Return the (X, Y) coordinate for the center point of the cell that contains the specified text.  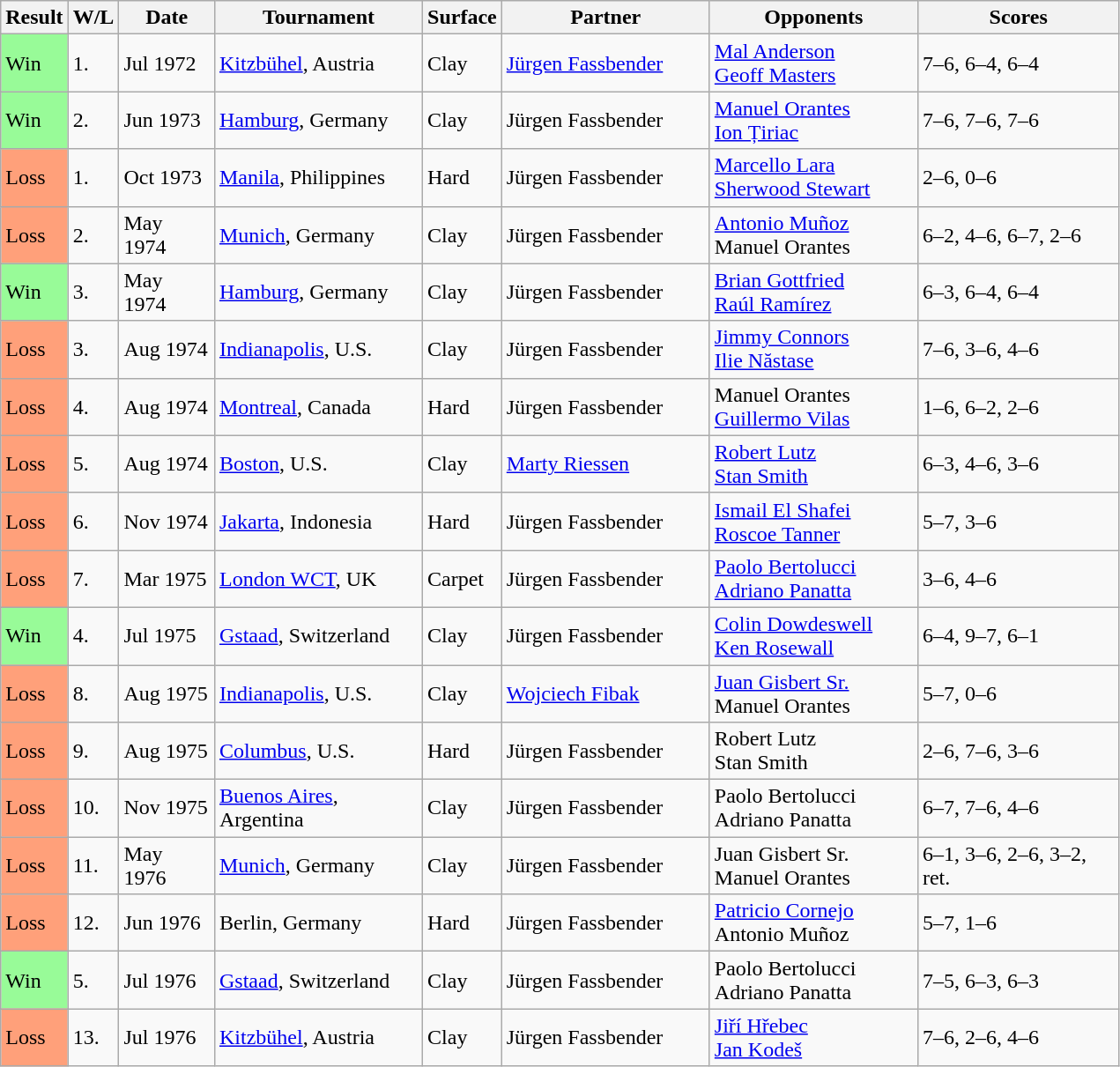
Marty Riessen (605, 463)
Surface (463, 18)
Colin Dowdeswell Ken Rosewall (813, 636)
12. (93, 923)
Manuel Orantes Ion Țiriac (813, 120)
1–6, 6–2, 2–6 (1019, 407)
5–7, 0–6 (1019, 693)
Marcello Lara Sherwood Stewart (813, 178)
London WCT, UK (318, 578)
13. (93, 1038)
6. (93, 522)
Montreal, Canada (318, 407)
Manila, Philippines (318, 178)
Columbus, U.S. (318, 751)
Buenos Aires, Argentina (318, 809)
Jul 1975 (167, 636)
Manuel Orantes Guillermo Vilas (813, 407)
6–1, 3–6, 2–6, 3–2, ret. (1019, 865)
Result (34, 18)
Partner (605, 18)
Jimmy Connors Ilie Năstase (813, 349)
Boston, U.S. (318, 463)
Carpet (463, 578)
2–6, 0–6 (1019, 178)
5–7, 1–6 (1019, 923)
11. (93, 865)
Ismail El Shafei Roscoe Tanner (813, 522)
Nov 1975 (167, 809)
W/L (93, 18)
7–6, 2–6, 4–6 (1019, 1038)
Jiří Hřebec Jan Kodeš (813, 1038)
6–7, 7–6, 4–6 (1019, 809)
5–7, 3–6 (1019, 522)
7–6, 6–4, 6–4 (1019, 63)
Jul 1972 (167, 63)
Berlin, Germany (318, 923)
10. (93, 809)
7–5, 6–3, 6–3 (1019, 980)
6–2, 4–6, 6–7, 2–6 (1019, 234)
Wojciech Fibak (605, 693)
8. (93, 693)
Mar 1975 (167, 578)
2–6, 7–6, 3–6 (1019, 751)
7–6, 7–6, 7–6 (1019, 120)
6–3, 4–6, 3–6 (1019, 463)
6–4, 9–7, 6–1 (1019, 636)
Patricio Cornejo Antonio Muñoz (813, 923)
9. (93, 751)
Jun 1976 (167, 923)
Scores (1019, 18)
Nov 1974 (167, 522)
Antonio Muñoz Manuel Orantes (813, 234)
Jakarta, Indonesia (318, 522)
Opponents (813, 18)
Mal Anderson Geoff Masters (813, 63)
Oct 1973 (167, 178)
Jun 1973 (167, 120)
6–3, 6–4, 6–4 (1019, 293)
Tournament (318, 18)
7. (93, 578)
May 1976 (167, 865)
Brian Gottfried Raúl Ramírez (813, 293)
Date (167, 18)
7–6, 3–6, 4–6 (1019, 349)
3–6, 4–6 (1019, 578)
